For the text-containing cell, return its midpoint in (X, Y) coordinate format. 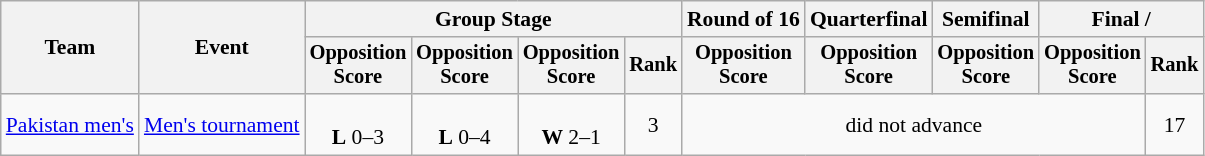
did not advance (914, 124)
W 2–1 (572, 124)
Semifinal (986, 19)
Event (222, 48)
Quarterfinal (869, 19)
Round of 16 (744, 19)
L 0–3 (358, 124)
Group Stage (494, 19)
Team (70, 48)
3 (653, 124)
Men's tournament (222, 124)
Pakistan men's (70, 124)
17 (1175, 124)
L 0–4 (464, 124)
Final / (1121, 19)
